Scan for the cell matching the given text and deliver its [X, Y] coordinate at center. 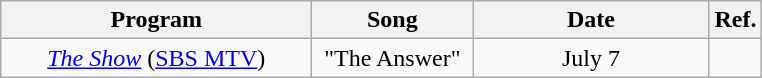
Song [392, 20]
Program [156, 20]
The Show (SBS MTV) [156, 58]
Date [591, 20]
"The Answer" [392, 58]
Ref. [736, 20]
July 7 [591, 58]
